Pinpoint the cell where the given text exists, returning its (x, y) midpoint coordinate. 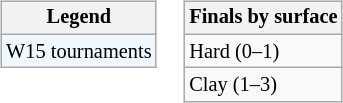
Finals by surface (263, 18)
Legend (78, 18)
Clay (1–3) (263, 85)
W15 tournaments (78, 51)
Hard (0–1) (263, 51)
